Return the [X, Y] coordinate for the center point of the cell that contains the specified text.  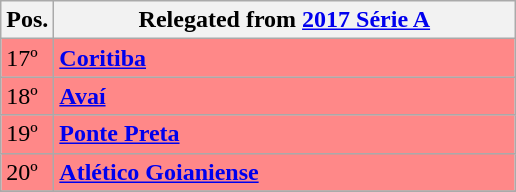
19º [28, 134]
Atlético Goianiense [284, 172]
Coritiba [284, 58]
Ponte Preta [284, 134]
Pos. [28, 20]
18º [28, 96]
20º [28, 172]
Avaí [284, 96]
Relegated from 2017 Série A [284, 20]
17º [28, 58]
